For the text-containing cell, return its midpoint in [X, Y] coordinate format. 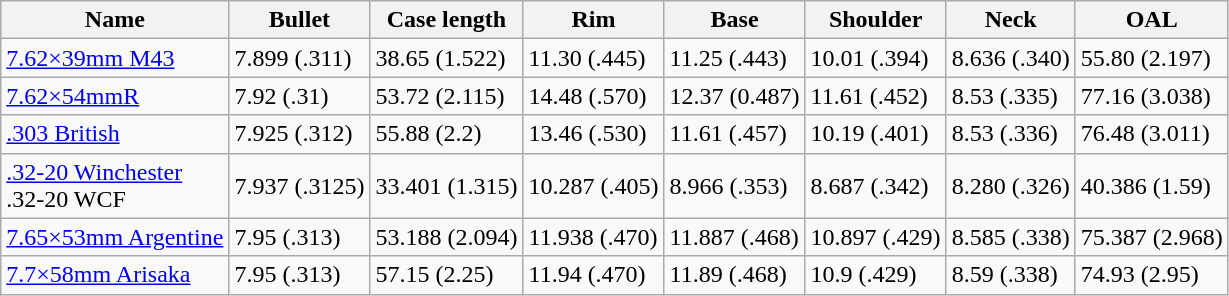
Bullet [300, 20]
7.92 (.31) [300, 96]
13.46 (.530) [594, 134]
75.387 (2.968) [1152, 237]
10.19 (.401) [876, 134]
11.887 (.468) [734, 237]
7.925 (.312) [300, 134]
8.53 (.336) [1010, 134]
10.897 (.429) [876, 237]
53.72 (2.115) [446, 96]
40.386 (1.59) [1152, 186]
11.89 (.468) [734, 275]
8.966 (.353) [734, 186]
10.287 (.405) [594, 186]
Neck [1010, 20]
10.9 (.429) [876, 275]
Case length [446, 20]
12.37 (0.487) [734, 96]
11.94 (.470) [594, 275]
7.62×54mmR [115, 96]
11.61 (.452) [876, 96]
8.280 (.326) [1010, 186]
8.53 (.335) [1010, 96]
7.899 (.311) [300, 58]
8.636 (.340) [1010, 58]
53.188 (2.094) [446, 237]
OAL [1152, 20]
Name [115, 20]
8.59 (.338) [1010, 275]
11.61 (.457) [734, 134]
11.30 (.445) [594, 58]
7.7×58mm Arisaka [115, 275]
11.25 (.443) [734, 58]
57.15 (2.25) [446, 275]
.303 British [115, 134]
14.48 (.570) [594, 96]
11.938 (.470) [594, 237]
55.80 (2.197) [1152, 58]
Rim [594, 20]
33.401 (1.315) [446, 186]
7.65×53mm Argentine [115, 237]
38.65 (1.522) [446, 58]
.32-20 Winchester.32-20 WCF [115, 186]
8.687 (.342) [876, 186]
76.48 (3.011) [1152, 134]
10.01 (.394) [876, 58]
8.585 (.338) [1010, 237]
7.62×39mm M43 [115, 58]
77.16 (3.038) [1152, 96]
Base [734, 20]
74.93 (2.95) [1152, 275]
7.937 (.3125) [300, 186]
55.88 (2.2) [446, 134]
Shoulder [876, 20]
